Provide the [x, y] coordinate of the cell's center where the given text is located.  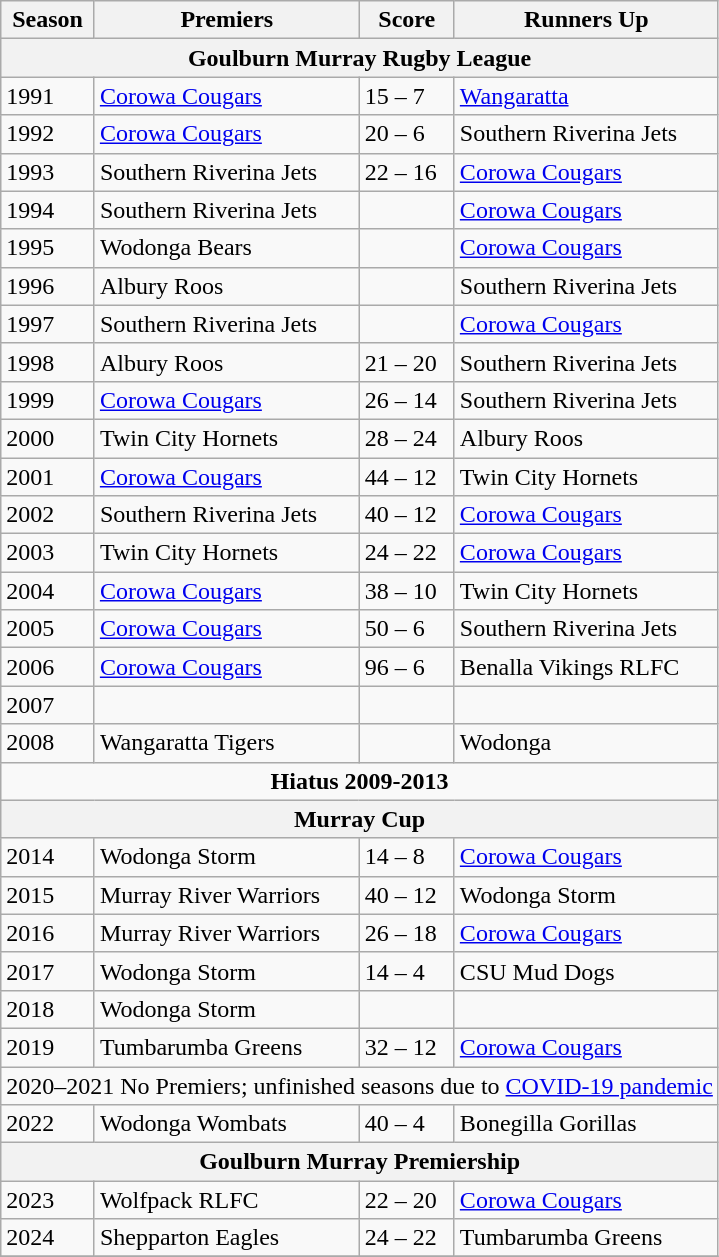
Season [48, 20]
2019 [48, 1047]
1997 [48, 324]
2022 [48, 1124]
Hiatus 2009-2013 [360, 781]
28 – 24 [406, 438]
Benalla Vikings RLFC [586, 667]
1998 [48, 362]
Bonegilla Gorillas [586, 1124]
21 – 20 [406, 362]
2015 [48, 895]
1994 [48, 210]
Wodonga [586, 743]
1996 [48, 286]
Shepparton Eagles [226, 1238]
Wangaratta [586, 96]
Wolfpack RLFC [226, 1200]
Premiers [226, 20]
2004 [48, 591]
15 – 7 [406, 96]
2014 [48, 857]
2017 [48, 971]
32 – 12 [406, 1047]
40 – 4 [406, 1124]
Runners Up [586, 20]
1992 [48, 134]
22 – 20 [406, 1200]
26 – 18 [406, 933]
2000 [48, 438]
2002 [48, 515]
14 – 4 [406, 971]
2005 [48, 629]
2018 [48, 1009]
2024 [48, 1238]
1993 [48, 172]
2023 [48, 1200]
14 – 8 [406, 857]
2003 [48, 553]
2006 [48, 667]
2008 [48, 743]
1995 [48, 248]
Goulburn Murray Rugby League [360, 58]
44 – 12 [406, 477]
Wangaratta Tigers [226, 743]
2007 [48, 705]
Score [406, 20]
1999 [48, 400]
20 – 6 [406, 134]
38 – 10 [406, 591]
Wodonga Bears [226, 248]
1991 [48, 96]
50 – 6 [406, 629]
CSU Mud Dogs [586, 971]
22 – 16 [406, 172]
2020–2021 No Premiers; unfinished seasons due to COVID-19 pandemic [360, 1085]
Wodonga Wombats [226, 1124]
Murray Cup [360, 819]
2016 [48, 933]
2001 [48, 477]
Goulburn Murray Premiership [360, 1162]
96 – 6 [406, 667]
26 – 14 [406, 400]
